For the text-containing cell, return its midpoint in (x, y) coordinate format. 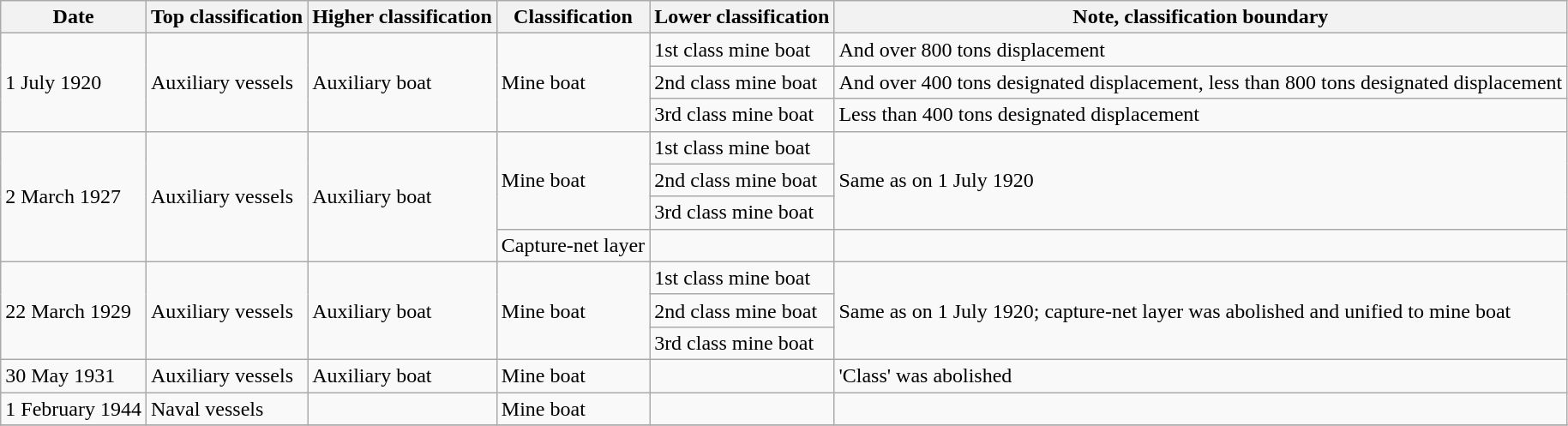
Same as on 1 July 1920 (1200, 180)
22 March 1929 (74, 310)
1 July 1920 (74, 82)
'Class' was abolished (1200, 375)
Capture-net layer (573, 245)
Less than 400 tons designated displacement (1200, 115)
Naval vessels (226, 409)
Classification (573, 17)
And over 400 tons designated displacement, less than 800 tons designated displacement (1200, 82)
And over 800 tons displacement (1200, 50)
2 March 1927 (74, 196)
30 May 1931 (74, 375)
Lower classification (742, 17)
Higher classification (403, 17)
Date (74, 17)
Note, classification boundary (1200, 17)
Same as on 1 July 1920; capture-net layer was abolished and unified to mine boat (1200, 310)
1 February 1944 (74, 409)
Top classification (226, 17)
